Locate the cell with the specified text and output its [x, y] center coordinate. 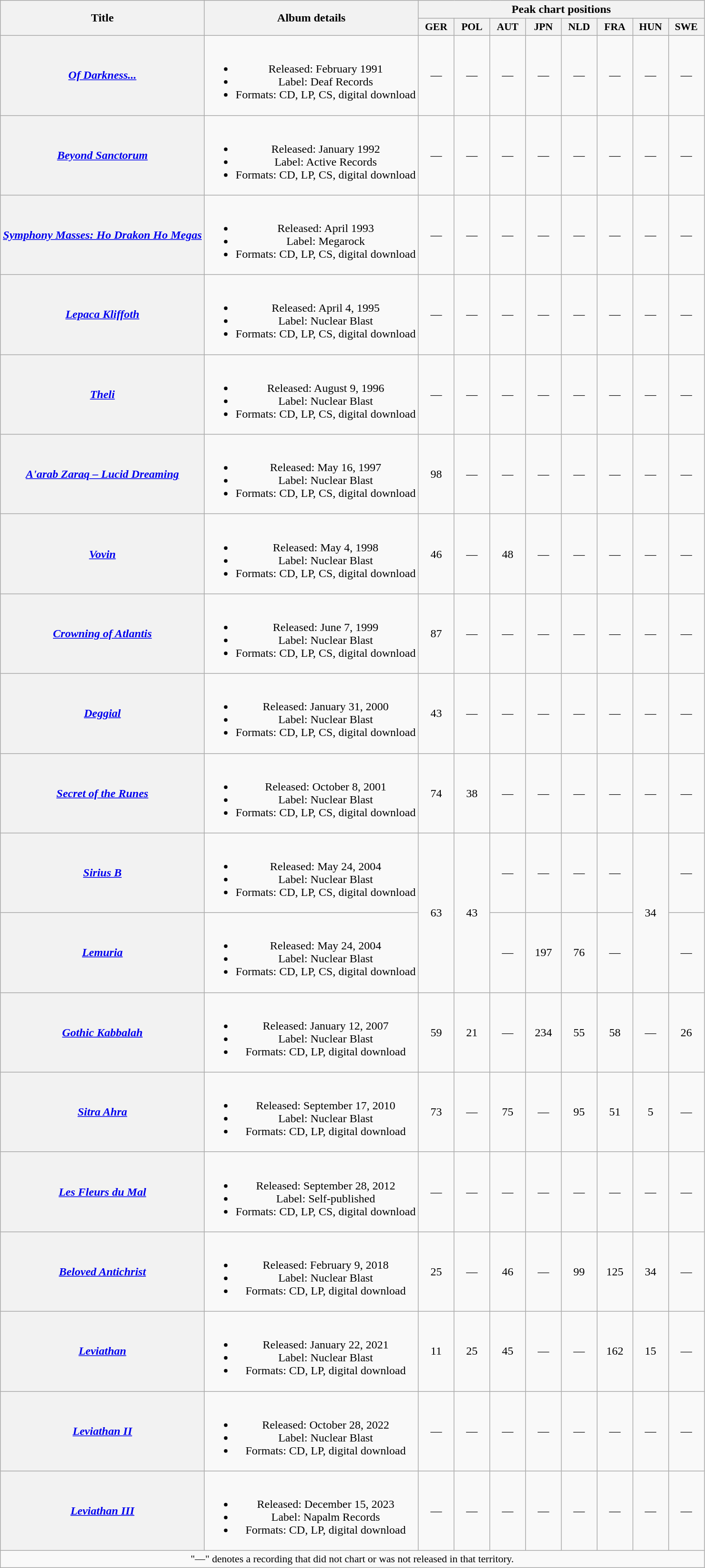
Title [103, 18]
NLD [579, 27]
Released: June 7, 1999Label: Nuclear BlastFormats: CD, LP, CS, digital download [311, 634]
Crowning of Atlantis [103, 634]
21 [472, 1032]
76 [579, 953]
75 [508, 1112]
A'arab Zaraq – Lucid Dreaming [103, 474]
11 [436, 1351]
Released: February 9, 2018Label: Nuclear BlastFormats: CD, LP, digital download [311, 1272]
38 [472, 793]
Released: October 28, 2022Label: Nuclear BlastFormats: CD, LP, digital download [311, 1431]
51 [614, 1112]
Released: October 8, 2001Label: Nuclear BlastFormats: CD, LP, CS, digital download [311, 793]
Of Darkness... [103, 75]
15 [651, 1351]
Released: January 12, 2007Label: Nuclear BlastFormats: CD, LP, digital download [311, 1032]
Released: December 15, 2023Label: Napalm RecordsFormats: CD, LP, digital download [311, 1511]
Released: September 17, 2010Label: Nuclear BlastFormats: CD, LP, digital download [311, 1112]
Leviathan II [103, 1431]
5 [651, 1112]
FRA [614, 27]
Peak chart positions [561, 10]
Sirius B [103, 873]
Released: February 1991Label: Deaf RecordsFormats: CD, LP, CS, digital download [311, 75]
Lepaca Kliffoth [103, 315]
HUN [651, 27]
"—" denotes a recording that did not chart or was not released in that territory. [352, 1559]
Released: May 4, 1998Label: Nuclear BlastFormats: CD, LP, CS, digital download [311, 554]
Album details [311, 18]
55 [579, 1032]
Deggial [103, 713]
Released: January 31, 2000Label: Nuclear BlastFormats: CD, LP, CS, digital download [311, 713]
Released: January 1992Label: Active RecordsFormats: CD, LP, CS, digital download [311, 156]
95 [579, 1112]
234 [544, 1032]
Released: April 1993Label: MegarockFormats: CD, LP, CS, digital download [311, 235]
162 [614, 1351]
98 [436, 474]
Released: August 9, 1996Label: Nuclear BlastFormats: CD, LP, CS, digital download [311, 394]
87 [436, 634]
Beyond Sanctorum [103, 156]
74 [436, 793]
POL [472, 27]
45 [508, 1351]
Beloved Antichrist [103, 1272]
JPN [544, 27]
Lemuria [103, 953]
Leviathan III [103, 1511]
Symphony Masses: Ho Drakon Ho Megas [103, 235]
63 [436, 913]
GER [436, 27]
Leviathan [103, 1351]
Gothic Kabbalah [103, 1032]
AUT [508, 27]
58 [614, 1032]
125 [614, 1272]
197 [544, 953]
Released: September 28, 2012Label: Self-publishedFormats: CD, LP, CS, digital download [311, 1191]
26 [686, 1032]
SWE [686, 27]
99 [579, 1272]
Theli [103, 394]
73 [436, 1112]
Vovin [103, 554]
Sitra Ahra [103, 1112]
Released: April 4, 1995Label: Nuclear BlastFormats: CD, LP, CS, digital download [311, 315]
Released: May 16, 1997Label: Nuclear BlastFormats: CD, LP, CS, digital download [311, 474]
Secret of the Runes [103, 793]
59 [436, 1032]
Les Fleurs du Mal [103, 1191]
Released: January 22, 2021Label: Nuclear BlastFormats: CD, LP, digital download [311, 1351]
48 [508, 554]
